Pinpoint the cell where the given text exists, returning its (x, y) midpoint coordinate. 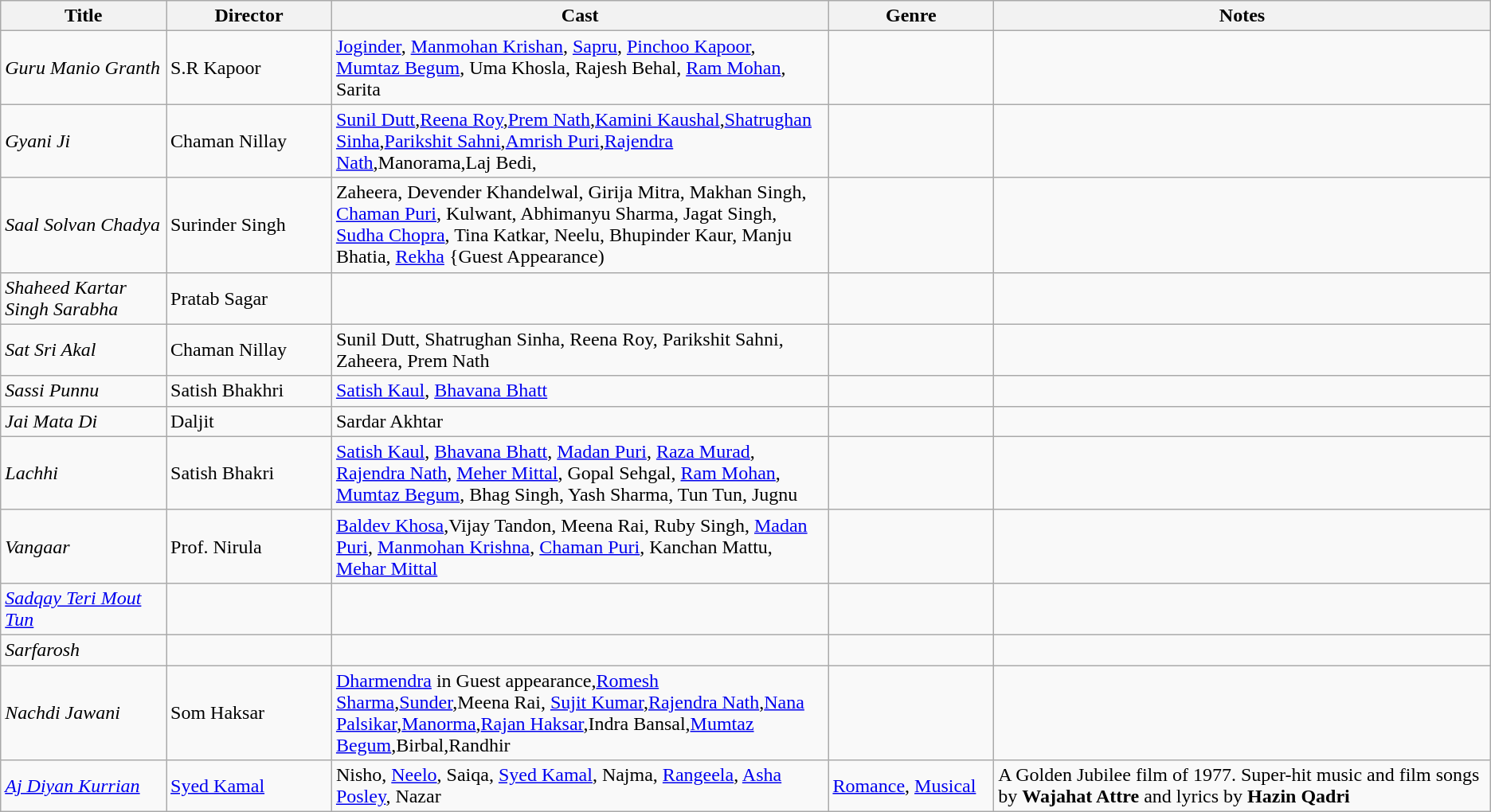
Gyani Ji (84, 141)
Shaheed Kartar Singh Sarabha (84, 298)
Satish Kaul, Bhavana Bhatt (580, 391)
Vangaar (84, 546)
Director (249, 16)
Genre (911, 16)
Sunil Dutt,Reena Roy,Prem Nath,Kamini Kaushal,Shatrughan Sinha,Parikshit Sahni,Amrish Puri,Rajendra Nath,Manorama,Laj Bedi, (580, 141)
Prof. Nirula (249, 546)
Sat Sri Akal (84, 350)
A Golden Jubilee film of 1977. Super-hit music and film songs by Wajahat Attre and lyrics by Hazin Qadri (1242, 787)
Satish Bhakhri (249, 391)
Baldev Khosa,Vijay Tandon, Meena Rai, Ruby Singh, Madan Puri, Manmohan Krishna, Chaman Puri, Kanchan Mattu, Mehar Mittal (580, 546)
Saal Solvan Chadya (84, 224)
Daljit (249, 421)
Joginder, Manmohan Krishan, Sapru, Pinchoo Kapoor, Mumtaz Begum, Uma Khosla, Rajesh Behal, Ram Mohan, Sarita (580, 68)
Sassi Punnu (84, 391)
Nisho, Neelo, Saiqa, Syed Kamal, Najma, Rangeela, Asha Posley, Nazar (580, 787)
Syed Kamal (249, 787)
Sadqay Teri Mout Tun (84, 608)
Jai Mata Di (84, 421)
Title (84, 16)
Aj Diyan Kurrian (84, 787)
Satish Bhakri (249, 473)
Cast (580, 16)
Lachhi (84, 473)
Nachdi Jawani (84, 713)
Som Haksar (249, 713)
Notes (1242, 16)
Pratab Sagar (249, 298)
Romance, Musical (911, 787)
Sardar Akhtar (580, 421)
Guru Manio Granth (84, 68)
S.R Kapoor (249, 68)
Sarfarosh (84, 650)
Sunil Dutt, Shatrughan Sinha, Reena Roy, Parikshit Sahni, Zaheera, Prem Nath (580, 350)
Surinder Singh (249, 224)
